Detect which cell encompasses the target text, then output its [x, y] center coordinate. 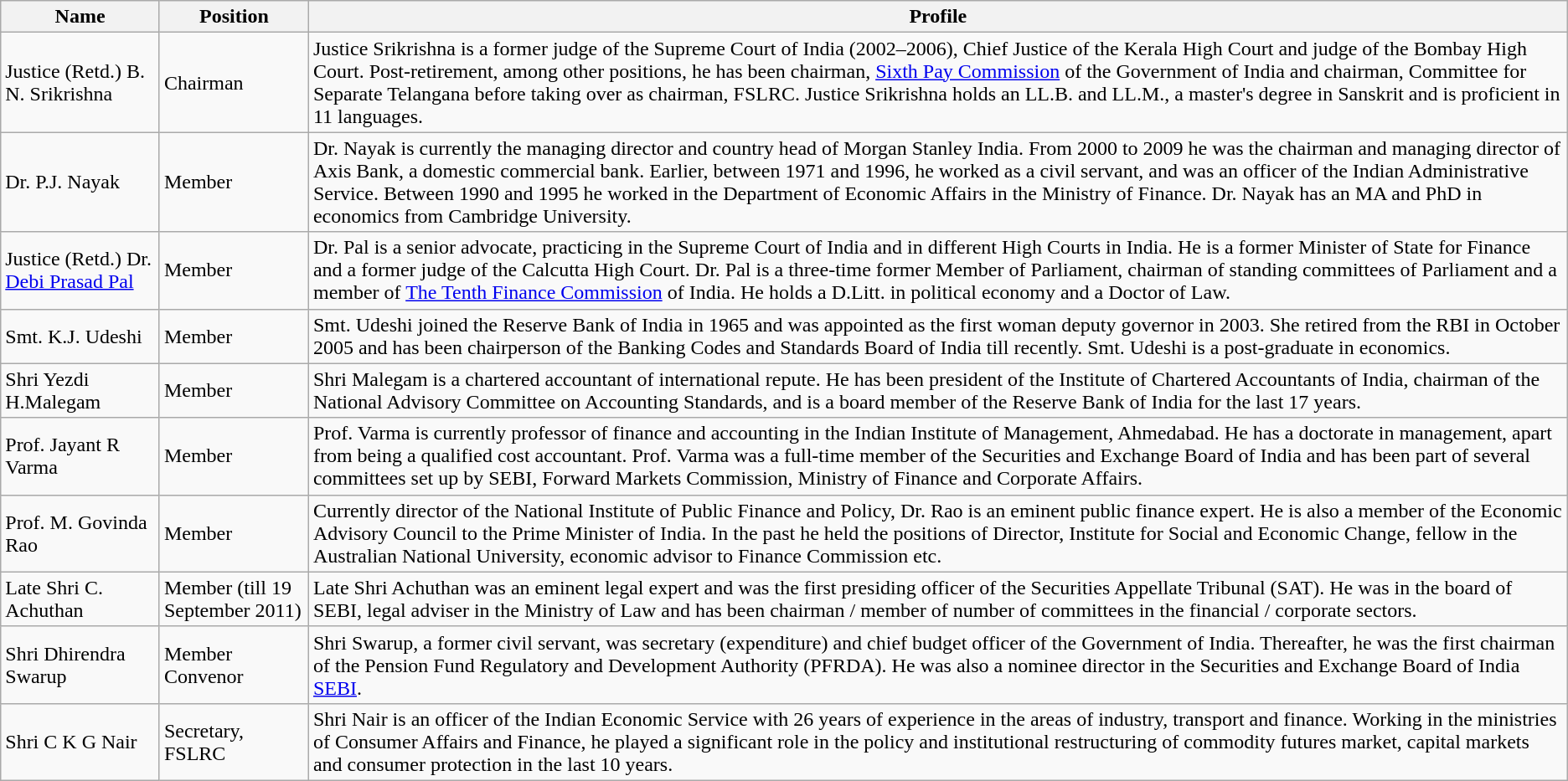
Name [80, 17]
Justice (Retd.) Dr. Debi Prasad Pal [80, 270]
Shri Dhirendra Swarup [80, 665]
Prof. Jayant R Varma [80, 456]
Dr. P.J. Nayak [80, 182]
Profile [938, 17]
Smt. K.J. Udeshi [80, 337]
Member Convenor [234, 665]
Chairman [234, 82]
Shri C K G Nair [80, 742]
Secretary, FSLRC [234, 742]
Late Shri C. Achuthan [80, 599]
Prof. M. Govinda Rao [80, 533]
Justice (Retd.) B. N. Srikrishna [80, 82]
Member (till 19 September 2011) [234, 599]
Position [234, 17]
Shri Yezdi H.Malegam [80, 390]
